Determine the (x, y) coordinate at the center of the cell enclosing the given text.  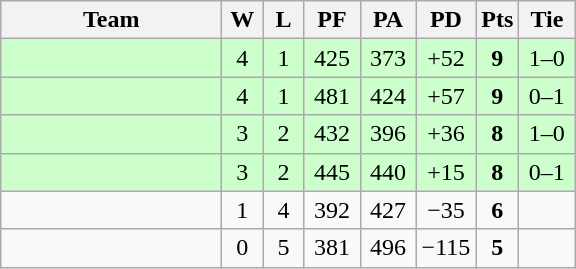
373 (388, 58)
Tie (547, 20)
+52 (446, 58)
440 (388, 172)
481 (332, 96)
381 (332, 248)
396 (388, 134)
PA (388, 20)
432 (332, 134)
425 (332, 58)
+36 (446, 134)
392 (332, 210)
0 (242, 248)
496 (388, 248)
Pts (498, 20)
−115 (446, 248)
424 (388, 96)
427 (388, 210)
+15 (446, 172)
Team (112, 20)
W (242, 20)
6 (498, 210)
L (284, 20)
445 (332, 172)
PF (332, 20)
PD (446, 20)
−35 (446, 210)
+57 (446, 96)
